From the cell containing the given text, extract its center point as [x, y] coordinate. 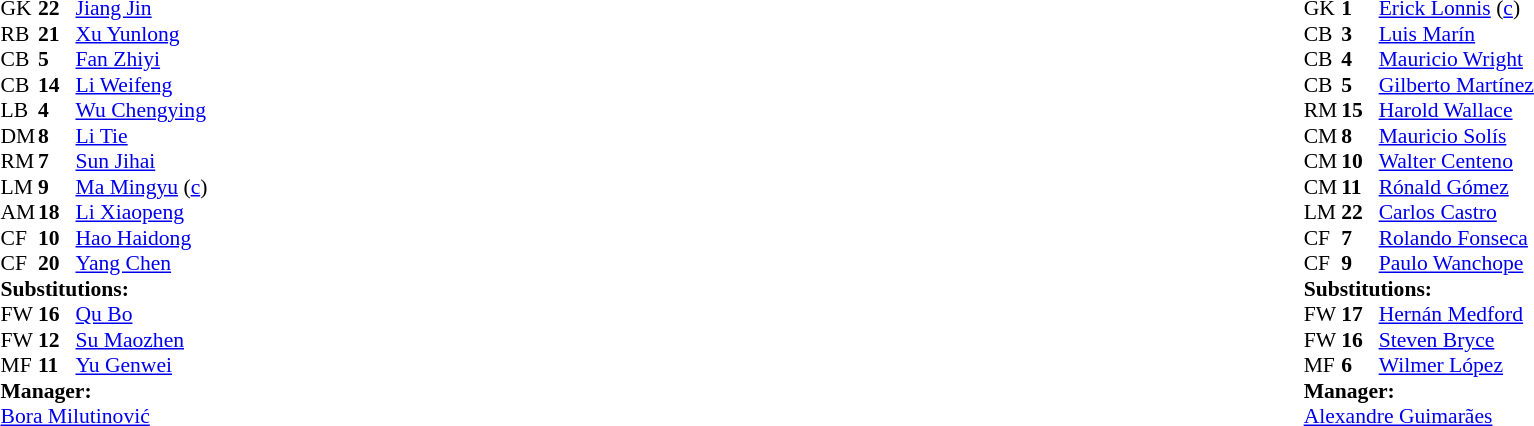
Steven Bryce [1456, 340]
Hao Haidong [142, 238]
15 [1360, 111]
Walter Centeno [1456, 161]
Rónald Gómez [1456, 187]
Ma Mingyu (c) [142, 187]
Xu Yunlong [142, 34]
Mauricio Solís [1456, 136]
Rolando Fonseca [1456, 238]
Fan Zhiyi [142, 59]
Li Xiaopeng [142, 213]
Wilmer López [1456, 365]
Yang Chen [142, 263]
Li Tie [142, 136]
Carlos Castro [1456, 213]
Paulo Wanchope [1456, 263]
3 [1360, 34]
21 [57, 34]
Harold Wallace [1456, 111]
LB [19, 111]
DM [19, 136]
Wu Chengying [142, 111]
AM [19, 213]
RB [19, 34]
20 [57, 263]
6 [1360, 365]
Luis Marín [1456, 34]
14 [57, 85]
18 [57, 213]
Mauricio Wright [1456, 59]
Su Maozhen [142, 340]
Yu Genwei [142, 365]
12 [57, 340]
Qu Bo [142, 315]
22 [1360, 213]
Li Weifeng [142, 85]
Gilberto Martínez [1456, 85]
Sun Jihai [142, 161]
Hernán Medford [1456, 315]
17 [1360, 315]
